For the text-containing cell, return its midpoint in (X, Y) coordinate format. 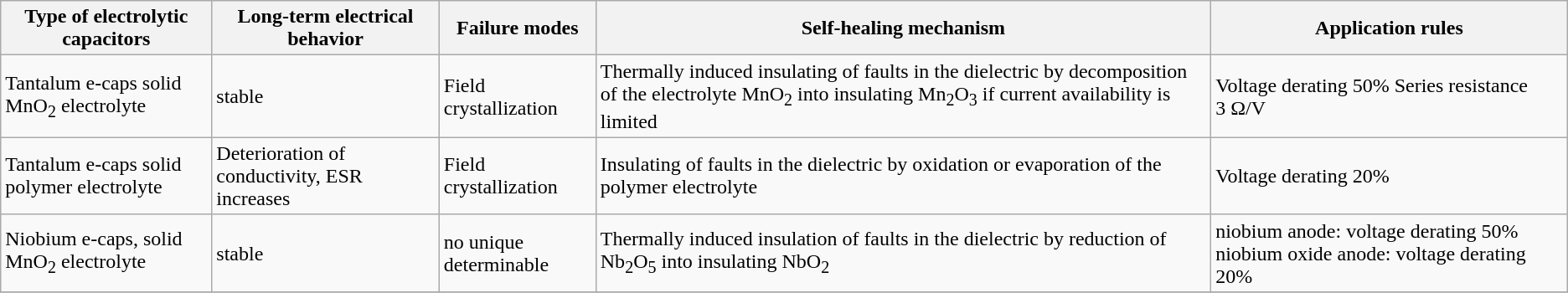
Tantalum e-caps solid polymer electrolyte (106, 176)
Failure modes (518, 28)
Insulating of faults in the dielectric by oxidation or evaporation of the polymer electrolyte (903, 176)
Tantalum e-caps solid MnO2 electrolyte (106, 96)
Niobium e-caps, solid MnO2 electrolyte (106, 253)
no unique determinable (518, 253)
niobium anode: voltage derating 50% niobium oxide anode: voltage derating 20% (1390, 253)
Voltage derating 50% Series resistance 3 Ω/V (1390, 96)
Self-healing mechanism (903, 28)
Voltage derating 20% (1390, 176)
Long-term electrical behavior (325, 28)
Application rules (1390, 28)
Deterioration of conductivity, ESR increases (325, 176)
Thermally induced insulation of faults in the dielectric by reduction of Nb2O5 into insulating NbO2 (903, 253)
Type of electrolytic capacitors (106, 28)
